Extract the (X, Y) coordinate from the center of the cell holding the provided text.  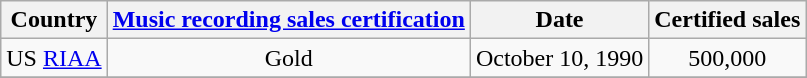
US RIAA (54, 58)
Gold (288, 58)
Music recording sales certification (288, 20)
Date (559, 20)
500,000 (728, 58)
Certified sales (728, 20)
October 10, 1990 (559, 58)
Country (54, 20)
